Identify which cell holds the provided text, then report its [x, y] central coordinate. 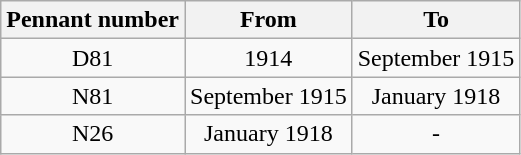
Pennant number [93, 20]
N26 [93, 134]
N81 [93, 96]
To [436, 20]
From [268, 20]
1914 [268, 58]
- [436, 134]
D81 [93, 58]
